Determine the [x, y] coordinate at the center of the cell enclosing the given text.  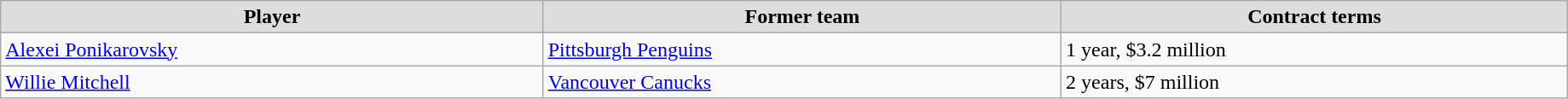
Contract terms [1315, 17]
1 year, $3.2 million [1315, 49]
2 years, $7 million [1315, 82]
Alexei Ponikarovsky [272, 49]
Former team [801, 17]
Vancouver Canucks [801, 82]
Pittsburgh Penguins [801, 49]
Willie Mitchell [272, 82]
Player [272, 17]
